From the cell containing the given text, extract its center point as (x, y) coordinate. 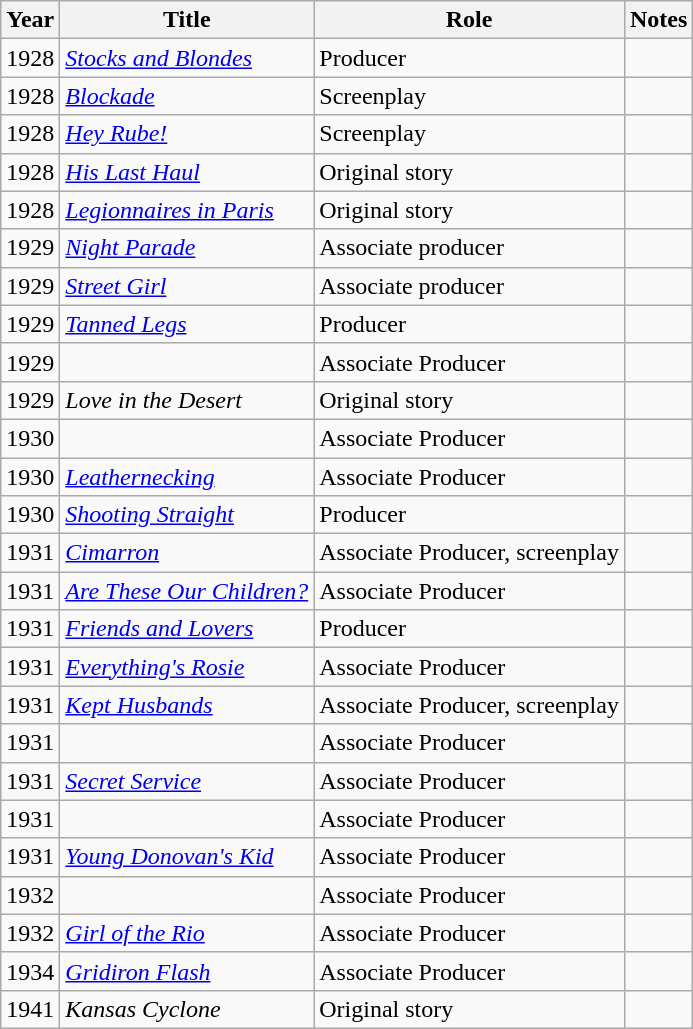
Tanned Legs (187, 324)
Cimarron (187, 553)
Year (30, 20)
Title (187, 20)
Street Girl (187, 286)
Kept Husbands (187, 705)
Young Donovan's Kid (187, 857)
Everything's Rosie (187, 667)
Girl of the Rio (187, 933)
Role (470, 20)
Legionnaires in Paris (187, 210)
Notes (658, 20)
Gridiron Flash (187, 971)
Leathernecking (187, 477)
His Last Haul (187, 172)
1941 (30, 1009)
Are These Our Children? (187, 591)
Secret Service (187, 781)
Kansas Cyclone (187, 1009)
Hey Rube! (187, 134)
Blockade (187, 96)
Love in the Desert (187, 400)
Night Parade (187, 248)
Shooting Straight (187, 515)
Stocks and Blondes (187, 58)
1934 (30, 971)
Friends and Lovers (187, 629)
